Search for the cell housing the specified text and yield its (X, Y) center coordinate. 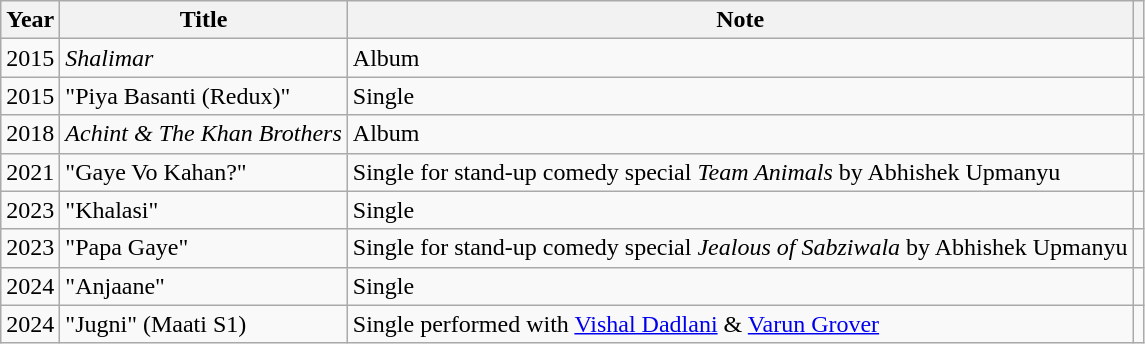
Note (740, 20)
Single for stand-up comedy special Jealous of Sabziwala by Abhishek Upmanyu (740, 248)
Single for stand-up comedy special Team Animals by Abhishek Upmanyu (740, 172)
Title (204, 20)
"Khalasi" (204, 210)
"Papa Gaye" (204, 248)
Year (30, 20)
2018 (30, 134)
Single performed with Vishal Dadlani & Varun Grover (740, 324)
Achint & The Khan Brothers (204, 134)
"Anjaane" (204, 286)
"Gaye Vo Kahan?" (204, 172)
2021 (30, 172)
"Jugni" (Maati S1) (204, 324)
Shalimar (204, 58)
"Piya Basanti (Redux)" (204, 96)
